Find where the given text appears and provide that cell's center as (X, Y) coordinate. 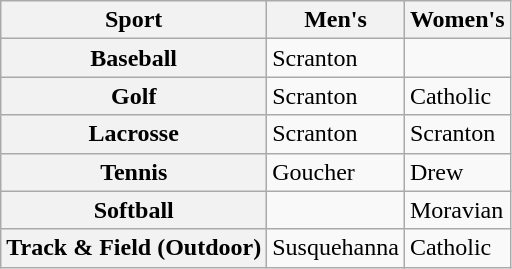
Softball (134, 210)
Sport (134, 20)
Moravian (457, 210)
Tennis (134, 172)
Golf (134, 96)
Susquehanna (336, 248)
Drew (457, 172)
Goucher (336, 172)
Women's (457, 20)
Track & Field (Outdoor) (134, 248)
Lacrosse (134, 134)
Baseball (134, 58)
Men's (336, 20)
